Output the (x, y) coordinate of the center of the cell containing the given text.  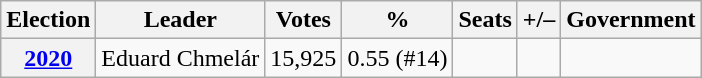
Votes (304, 20)
Eduard Chmelár (180, 58)
0.55 (#14) (398, 58)
2020 (48, 58)
Election (48, 20)
Leader (180, 20)
Seats (485, 20)
% (398, 20)
15,925 (304, 58)
Government (631, 20)
+/– (538, 20)
